Capture the cell that displays the provided text and extract its (X, Y) central coordinate. 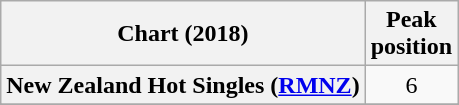
6 (411, 85)
Chart (2018) (183, 34)
Peakposition (411, 34)
New Zealand Hot Singles (RMNZ) (183, 85)
